Detect which cell encompasses the target text, then output its [X, Y] center coordinate. 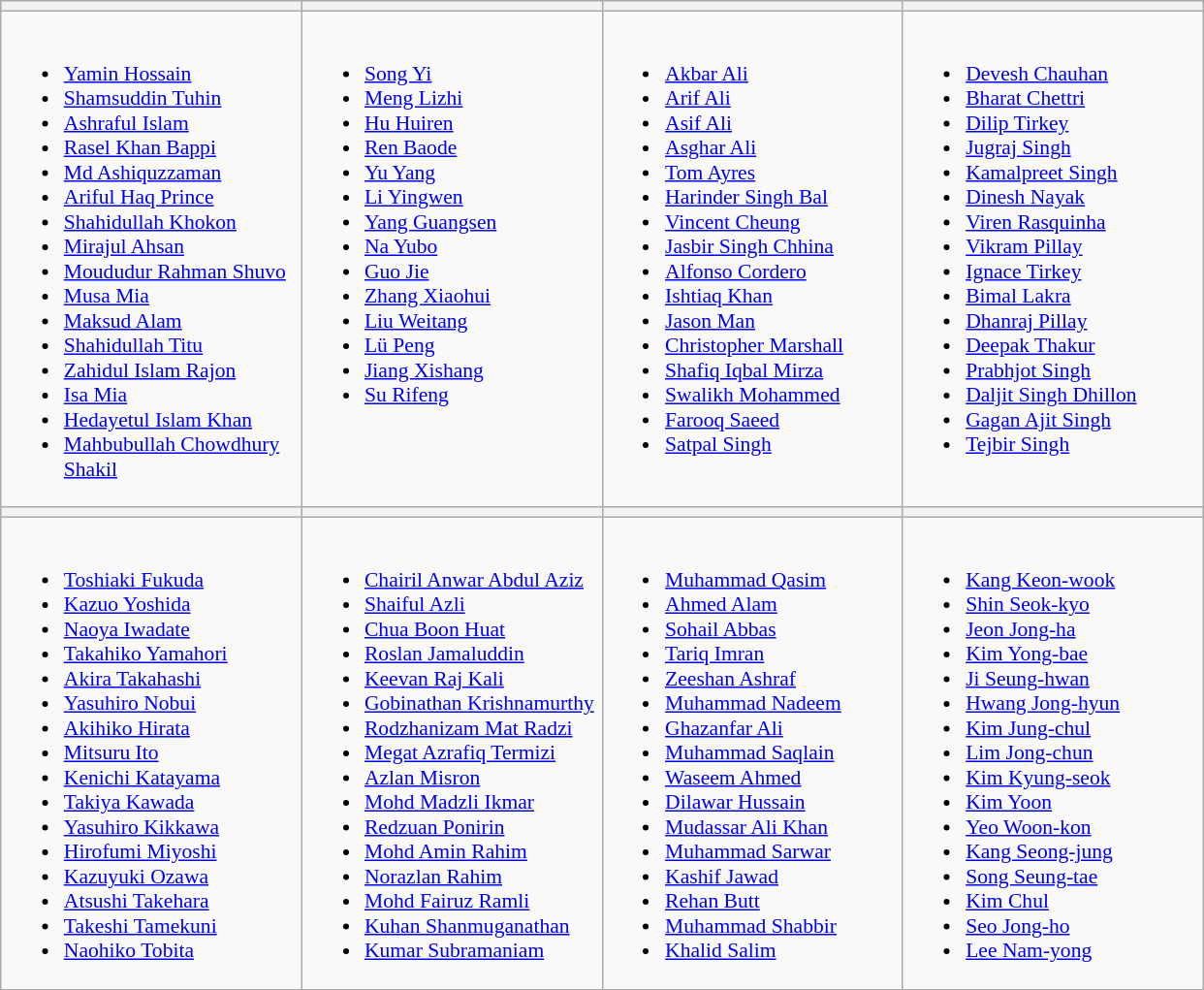
Song YiMeng LizhiHu HuirenRen BaodeYu YangLi YingwenYang GuangsenNa YuboGuo JieZhang XiaohuiLiu WeitangLü PengJiang XishangSu Rifeng [452, 259]
